Determine the (X, Y) coordinate at the center of the cell enclosing the given text.  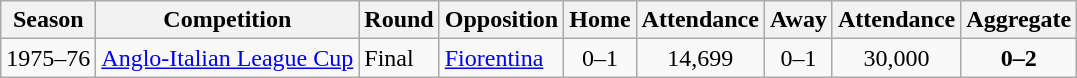
Season (48, 20)
0–2 (1019, 58)
Opposition (501, 20)
Anglo-Italian League Cup (228, 58)
Aggregate (1019, 20)
14,699 (700, 58)
30,000 (896, 58)
Competition (228, 20)
Round (399, 20)
Final (399, 58)
Away (798, 20)
Fiorentina (501, 58)
Home (600, 20)
1975–76 (48, 58)
